Return the [X, Y] coordinate for the center point of the cell that contains the specified text.  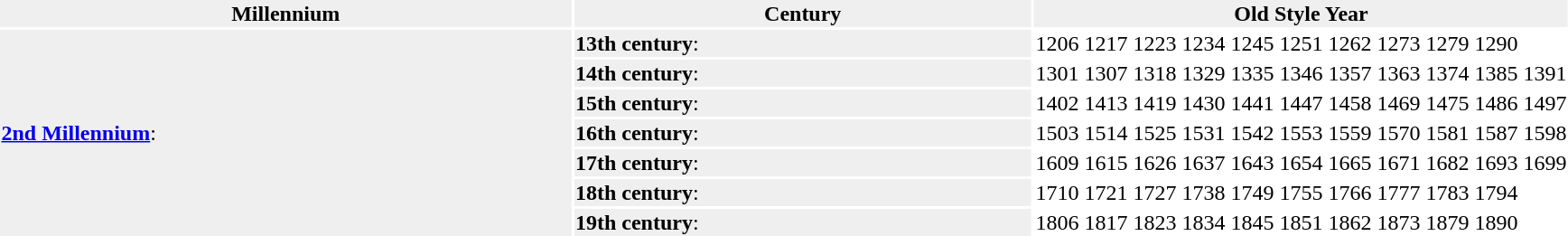
1430 [1203, 103]
1637 [1203, 163]
1643 [1252, 163]
1497 [1545, 103]
1693 [1496, 163]
17th century: [802, 163]
Old Style Year [1301, 14]
1749 [1252, 193]
1598 [1545, 133]
Century [802, 14]
1817 [1106, 222]
1671 [1398, 163]
1335 [1252, 73]
1862 [1349, 222]
1710 [1057, 193]
1469 [1398, 103]
1245 [1252, 43]
19th century: [802, 222]
1755 [1301, 193]
13th century: [802, 43]
1823 [1154, 222]
1346 [1301, 73]
1217 [1106, 43]
1873 [1398, 222]
1845 [1252, 222]
1559 [1349, 133]
1890 [1496, 222]
1363 [1398, 73]
1251 [1301, 43]
1542 [1252, 133]
1721 [1106, 193]
1318 [1154, 73]
1626 [1154, 163]
1699 [1545, 163]
15th century: [802, 103]
1385 [1496, 73]
1503 [1057, 133]
1458 [1349, 103]
1553 [1301, 133]
1391 [1545, 73]
1307 [1106, 73]
1206 [1057, 43]
1783 [1447, 193]
1273 [1398, 43]
1514 [1106, 133]
1834 [1203, 222]
1570 [1398, 133]
1290 [1496, 43]
1794 [1496, 193]
1615 [1106, 163]
1738 [1203, 193]
1419 [1154, 103]
1262 [1349, 43]
1609 [1057, 163]
14th century: [802, 73]
1587 [1496, 133]
1447 [1301, 103]
16th century: [802, 133]
1374 [1447, 73]
1329 [1203, 73]
Millennium [285, 14]
1301 [1057, 73]
18th century: [802, 193]
1851 [1301, 222]
1279 [1447, 43]
1486 [1496, 103]
1475 [1447, 103]
1525 [1154, 133]
2nd Millennium: [285, 133]
1766 [1349, 193]
1581 [1447, 133]
1665 [1349, 163]
1441 [1252, 103]
1223 [1154, 43]
1531 [1203, 133]
1879 [1447, 222]
1777 [1398, 193]
1806 [1057, 222]
1413 [1106, 103]
1357 [1349, 73]
1682 [1447, 163]
1402 [1057, 103]
1727 [1154, 193]
1654 [1301, 163]
1234 [1203, 43]
